Provide the [X, Y] coordinate of the cell's center where the given text is located.  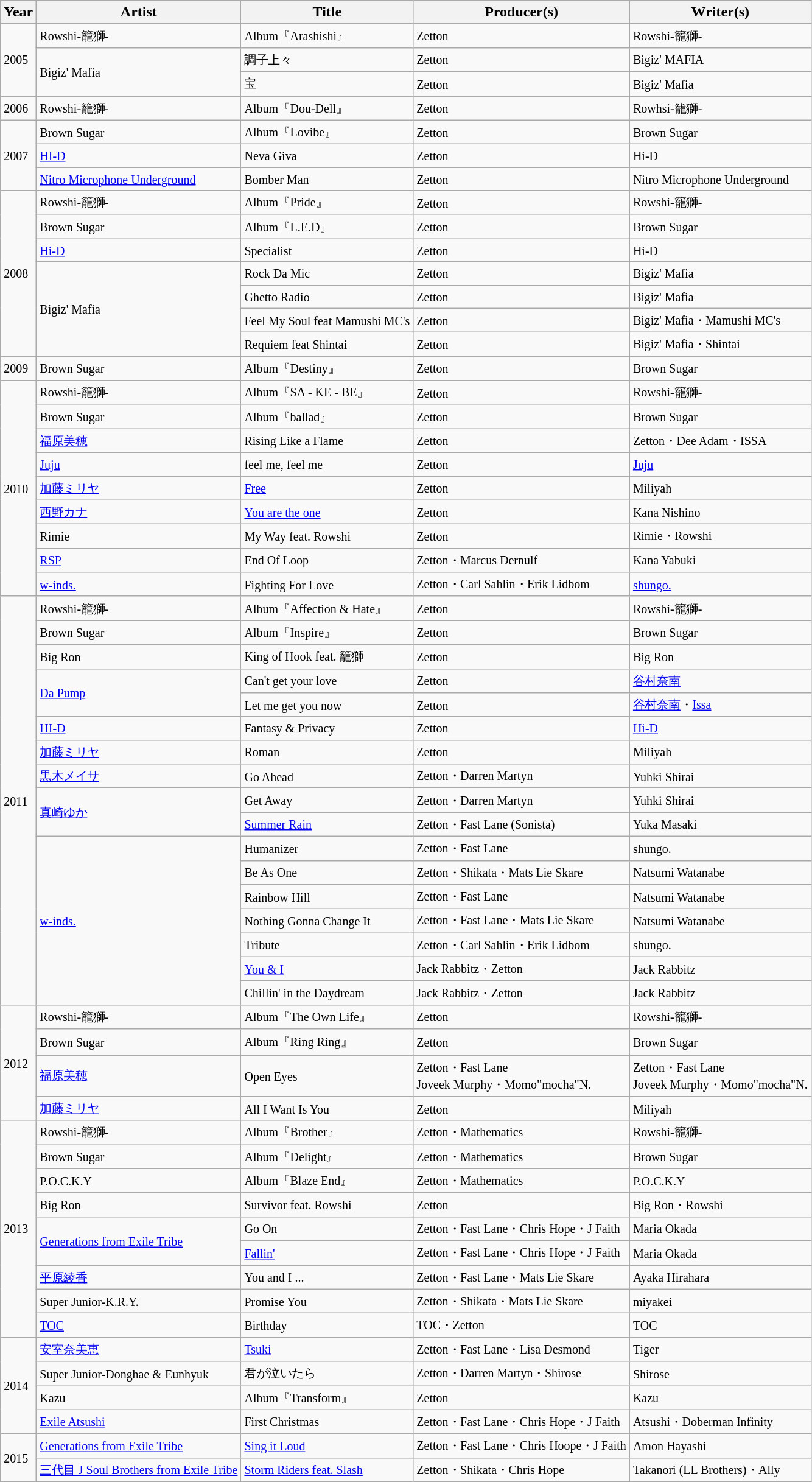
miyakei [720, 1301]
Chillin' in the Daydream [327, 993]
三代目 J Soul Brothers from Exile Tribe [139, 1470]
黒木メイサ [139, 776]
Open Eyes [327, 1075]
2010 [18, 488]
谷村奈南 [720, 681]
Writer(s) [720, 12]
Storm Riders feat. Slash [327, 1470]
Zetton・Fast Lane (Sonista) [522, 824]
Free [327, 488]
Atsushi・Doberman Infinity [720, 1422]
Zetton・Fast Lane・Chris Hoope・J Faith [522, 1445]
Requiem feat Shintai [327, 345]
Bigiz' Mafia・Mamushi MC's [720, 320]
2009 [18, 368]
Specialist [327, 250]
Zetton・Marcus Dernulf [522, 560]
2005 [18, 60]
Rainbow Hill [327, 897]
Zetton・Fast Lane・Lisa Desmond [522, 1349]
Album『ballad』 [327, 416]
You are the one [327, 512]
Summer Rain [327, 824]
Rowhsi-籠獅- [720, 108]
Fantasy & Privacy [327, 728]
King of Hook feat. 籠獅 [327, 656]
Can't get your love [327, 681]
2014 [18, 1385]
Neva Giva [327, 156]
君が泣いたら [327, 1374]
真崎ゆか [139, 812]
Album『Delight』 [327, 1157]
Album『Pride』 [327, 203]
Kana Yabuki [720, 560]
Feel My Soul feat Mamushi MC's [327, 320]
End Of Loop [327, 560]
Sing it Loud [327, 1445]
Title [327, 12]
2015 [18, 1458]
Fighting For Love [327, 585]
安室奈美恵 [139, 1349]
Zetton・Darren Martyn・Shirose [522, 1374]
feel me, feel me [327, 464]
Ghetto Radio [327, 297]
Album『Lovibe』 [327, 132]
Album『Dou-Dell』 [327, 108]
Year [18, 12]
Promise You [327, 1301]
First Christmas [327, 1422]
Takanori (LL Brothers)・Ally [720, 1470]
Album『The Own Life』 [327, 1017]
Amon Hayashi [720, 1445]
Rising Like a Flame [327, 441]
Tribute [327, 945]
Album『Transform』 [327, 1397]
Album『Affection & Hate』 [327, 608]
Yuka Masaki [720, 824]
Album『SA - KE - BE』 [327, 393]
Go On [327, 1229]
Album『Inspire』 [327, 633]
Album『Blaze End』 [327, 1181]
Tiger [720, 1349]
Album『Brother』 [327, 1133]
Exile Atsushi [139, 1422]
2007 [18, 155]
Let me get you now [327, 705]
Album『Arashishi』 [327, 36]
2011 [18, 800]
You and I ... [327, 1277]
Producer(s) [522, 12]
Survivor feat. Rowshi [327, 1205]
調子上々 [327, 60]
Super Junior-Donghae & Eunhyuk [139, 1374]
Roman [327, 752]
Bigiz' Mafia・Shintai [720, 345]
You & I [327, 969]
Rimie [139, 536]
Album『Destiny』 [327, 368]
Bomber Man [327, 179]
Ayaka Hirahara [720, 1277]
Kana Nishino [720, 512]
Album『Ring Ring』 [327, 1042]
Rimie・Rowshi [720, 536]
Tsuki [327, 1349]
Be As One [327, 873]
Get Away [327, 800]
Album『L.E.D』 [327, 227]
Da Pump [139, 693]
Birthday [327, 1326]
Super Junior-K.R.Y. [139, 1301]
Big Ron・Rowshi [720, 1205]
2012 [18, 1062]
平原綾香 [139, 1277]
西野カナ [139, 512]
Zetton・Shikata・Chris Hope [522, 1470]
2006 [18, 108]
Zetton・Dee Adam・ISSA [720, 441]
My Way feat. Rowshi [327, 536]
Bigiz' MAFIA [720, 60]
Nothing Gonna Change It [327, 921]
Humanizer [327, 848]
Fallin' [327, 1253]
宝 [327, 84]
谷村奈南・Issa [720, 705]
Rock Da Mic [327, 273]
All I Want Is You [327, 1109]
2013 [18, 1229]
Shirose [720, 1374]
2008 [18, 273]
Artist [139, 12]
Go Ahead [327, 776]
TOC・Zetton [522, 1326]
RSP [139, 560]
